Capture the cell that displays the provided text and extract its [x, y] central coordinate. 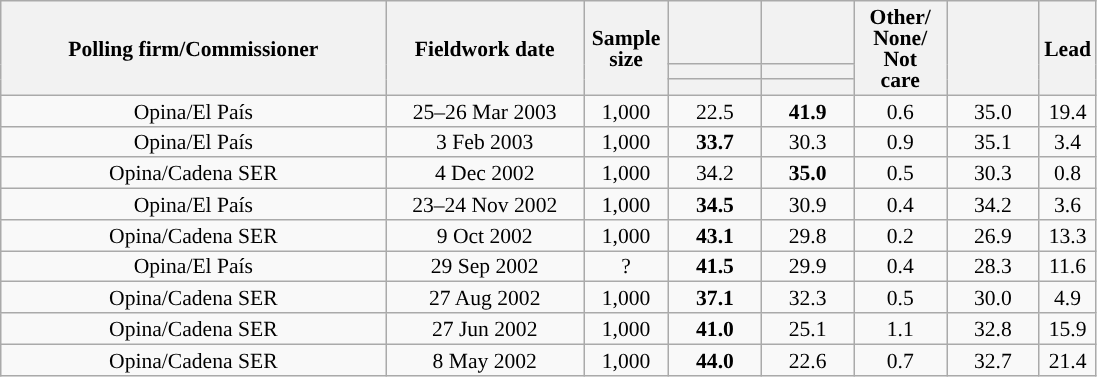
3 Feb 2003 [485, 142]
Polling firm/Commissioner [194, 48]
21.4 [1068, 360]
15.9 [1068, 328]
43.1 [716, 236]
13.3 [1068, 236]
34.5 [716, 204]
25.1 [808, 328]
19.4 [1068, 110]
0.7 [900, 360]
8 May 2002 [485, 360]
28.3 [992, 266]
32.8 [992, 328]
30.0 [992, 298]
0.6 [900, 110]
30.9 [808, 204]
9 Oct 2002 [485, 236]
0.9 [900, 142]
41.9 [808, 110]
27 Aug 2002 [485, 298]
29 Sep 2002 [485, 266]
35.1 [992, 142]
44.0 [716, 360]
Fieldwork date [485, 48]
0.8 [1068, 174]
3.6 [1068, 204]
Sample size [626, 48]
32.3 [808, 298]
29.9 [808, 266]
41.5 [716, 266]
26.9 [992, 236]
22.5 [716, 110]
1.1 [900, 328]
23–24 Nov 2002 [485, 204]
0.2 [900, 236]
3.4 [1068, 142]
32.7 [992, 360]
11.6 [1068, 266]
29.8 [808, 236]
4 Dec 2002 [485, 174]
? [626, 266]
Lead [1068, 48]
41.0 [716, 328]
25–26 Mar 2003 [485, 110]
4.9 [1068, 298]
33.7 [716, 142]
27 Jun 2002 [485, 328]
22.6 [808, 360]
Other/None/Notcare [900, 48]
37.1 [716, 298]
